Find where the given text appears and provide that cell's center as (X, Y) coordinate. 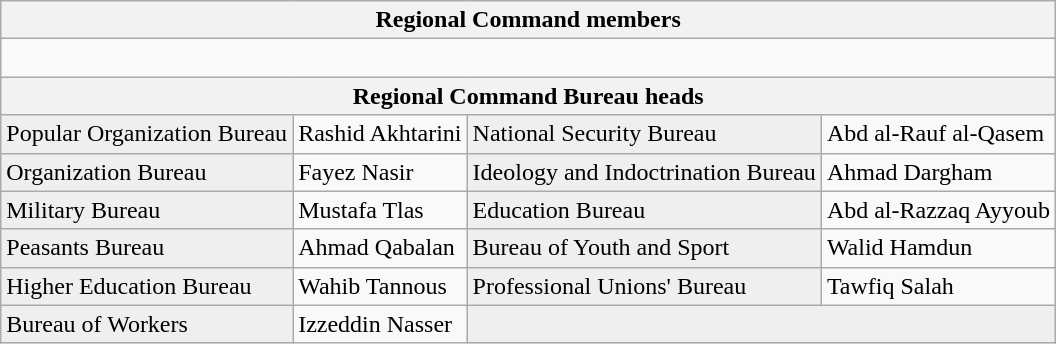
Organization Bureau (147, 172)
Fayez Nasir (380, 172)
Wahib Tannous (380, 286)
Tawfiq Salah (938, 286)
Ahmad Dargham (938, 172)
Ideology and Indoctrination Bureau (644, 172)
Walid Hamdun (938, 248)
Regional Command members (528, 20)
Peasants Bureau (147, 248)
Professional Unions' Bureau (644, 286)
Izzeddin Nasser (380, 324)
Rashid Akhtarini (380, 134)
Military Bureau (147, 210)
National Security Bureau (644, 134)
Mustafa Tlas (380, 210)
Bureau of Youth and Sport (644, 248)
Higher Education Bureau (147, 286)
Education Bureau (644, 210)
Abd al-Razzaq Ayyoub (938, 210)
Bureau of Workers (147, 324)
Regional Command Bureau heads (528, 96)
Ahmad Qabalan (380, 248)
Abd al-Rauf al-Qasem (938, 134)
Popular Organization Bureau (147, 134)
